Pinpoint the cell where the given text exists, returning its (x, y) midpoint coordinate. 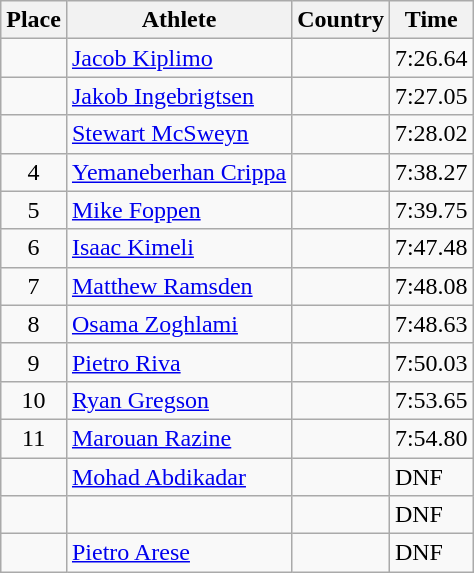
Yemaneberhan Crippa (178, 172)
6 (34, 248)
Osama Zoghlami (178, 324)
7:27.05 (431, 96)
7:48.63 (431, 324)
Isaac Kimeli (178, 248)
Mohad Abdikadar (178, 477)
7:39.75 (431, 210)
7 (34, 286)
11 (34, 438)
Time (431, 20)
7:26.64 (431, 58)
7:48.08 (431, 286)
4 (34, 172)
9 (34, 362)
7:53.65 (431, 400)
10 (34, 400)
7:47.48 (431, 248)
7:28.02 (431, 134)
Mike Foppen (178, 210)
Matthew Ramsden (178, 286)
Place (34, 20)
Athlete (178, 20)
8 (34, 324)
Jakob Ingebrigtsen (178, 96)
Country (341, 20)
Jacob Kiplimo (178, 58)
Ryan Gregson (178, 400)
7:50.03 (431, 362)
7:54.80 (431, 438)
Pietro Arese (178, 553)
Marouan Razine (178, 438)
5 (34, 210)
Pietro Riva (178, 362)
7:38.27 (431, 172)
Stewart McSweyn (178, 134)
